For the text-containing cell, return its midpoint in [x, y] coordinate format. 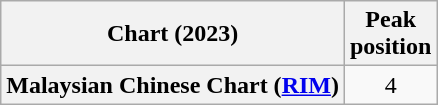
Peakposition [390, 34]
Malaysian Chinese Chart (RIM) [173, 85]
Chart (2023) [173, 34]
4 [390, 85]
